Scan for the cell matching the given text and deliver its (X, Y) coordinate at center. 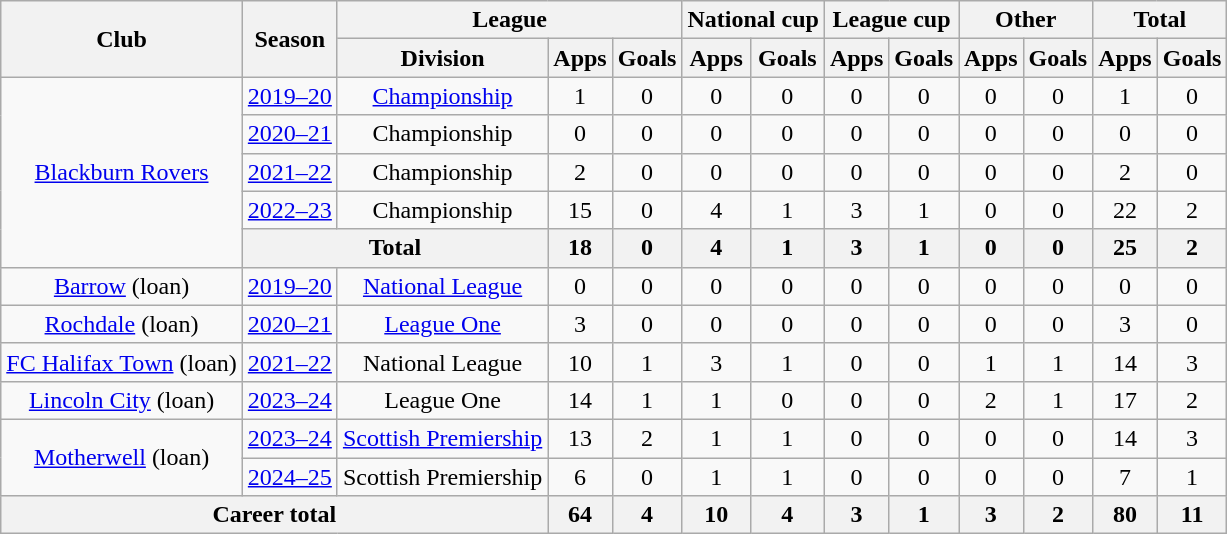
Division (442, 58)
Blackburn Rovers (122, 172)
18 (580, 248)
64 (580, 515)
13 (580, 438)
League cup (891, 20)
15 (580, 210)
League (510, 20)
6 (580, 477)
Career total (274, 515)
Barrow (loan) (122, 286)
Motherwell (loan) (122, 457)
Other (1026, 20)
25 (1125, 248)
11 (1192, 515)
National cup (753, 20)
Rochdale (loan) (122, 324)
7 (1125, 477)
Lincoln City (loan) (122, 400)
80 (1125, 515)
2022–23 (290, 210)
FC Halifax Town (loan) (122, 362)
Season (290, 39)
22 (1125, 210)
2024–25 (290, 477)
17 (1125, 400)
Club (122, 39)
